Return (x, y) of the center of cell containing provided text 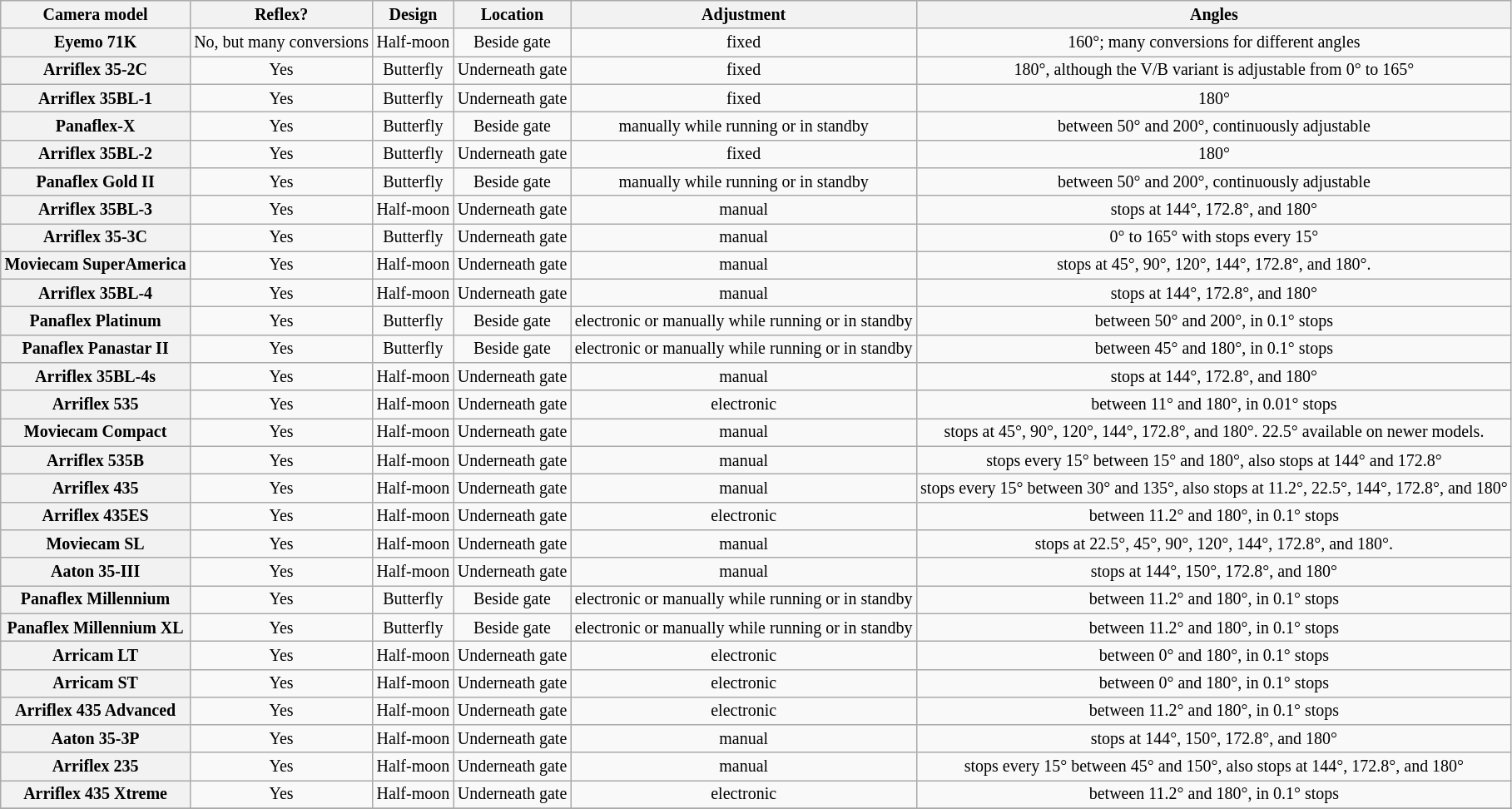
stops at 45°, 90°, 120°, 144°, 172.8°, and 180°. (1213, 265)
Panaflex-X (96, 127)
Arriflex 35BL-1 (96, 98)
Panaflex Panastar II (96, 350)
Arriflex 35-3C (96, 238)
Arriflex 235 (96, 767)
stops at 45°, 90°, 120°, 144°, 172.8°, and 180°. 22.5° available on newer models. (1213, 433)
Arriflex 35BL-3 (96, 210)
between 45° and 180°, in 0.1° stops (1213, 350)
Aaton 35-III (96, 571)
Arriflex 435 Advanced (96, 711)
Arricam LT (96, 656)
Reflex? (281, 15)
No, but many conversions (281, 43)
Location (513, 15)
Arriflex 535B (96, 461)
Eyemo 71K (96, 43)
Panaflex Millennium XL (96, 628)
stops every 15° between 15° and 180°, also stops at 144° and 172.8° (1213, 461)
Moviecam Compact (96, 433)
stops every 15° between 30° and 135°, also stops at 11.2°, 22.5°, 144°, 172.8°, and 180° (1213, 488)
Arricam ST (96, 682)
160°; many conversions for different angles (1213, 43)
Camera model (96, 15)
Panaflex Gold II (96, 181)
stops at 22.5°, 45°, 90°, 120°, 144°, 172.8°, and 180°. (1213, 544)
between 50° and 200°, in 0.1° stops (1213, 321)
Arriflex 435ES (96, 516)
Design (413, 15)
Arriflex 35-2C (96, 70)
stops every 15° between 45° and 150°, also stops at 144°, 172.8°, and 180° (1213, 767)
Moviecam SL (96, 544)
Adjustment (744, 15)
Arriflex 435 Xtreme (96, 794)
Arriflex 35BL-4s (96, 376)
Arriflex 435 (96, 488)
Arriflex 35BL-2 (96, 153)
between 11° and 180°, in 0.01° stops (1213, 404)
0° to 165° with stops every 15° (1213, 238)
Arriflex 35BL-4 (96, 293)
Panaflex Platinum (96, 321)
Arriflex 535 (96, 404)
Panaflex Millennium (96, 599)
Moviecam SuperAmerica (96, 265)
180°, although the V/B variant is adjustable from 0° to 165° (1213, 70)
Angles (1213, 15)
Aaton 35-3P (96, 739)
